Detect which cell encompasses the target text, then output its (X, Y) center coordinate. 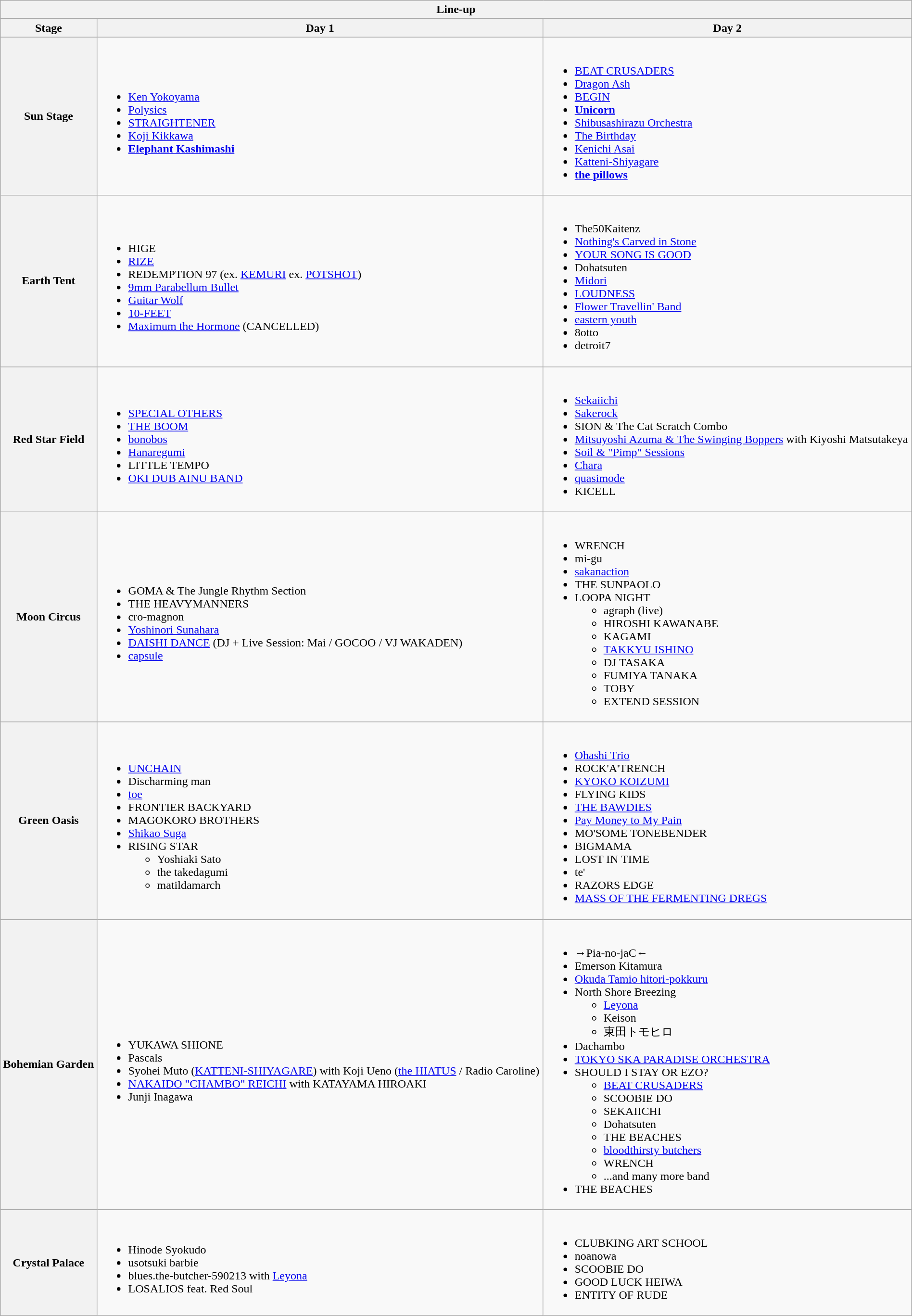
HIGERIZEREDEMPTION 97 (ex. KEMURI ex. POTSHOT)9mm Parabellum BulletGuitar Wolf10-FEETMaximum the Hormone (CANCELLED) (320, 281)
Stage (49, 28)
BEAT CRUSADERSDragon AshBEGINUnicornShibusashirazu OrchestraThe BirthdayKenichi AsaiKatteni-Shiyagarethe pillows (727, 116)
CLUBKING ART SCHOOLnoanowaSCOOBIE DOGOOD LUCK HEIWAENTITY OF RUDE (727, 1263)
Day 2 (727, 28)
Hinode Syokudousotsuki barbieblues.the-butcher-590213 with LeyonaLOSALIOS feat. Red Soul (320, 1263)
Earth Tent (49, 281)
Red Star Field (49, 439)
WRENCHmi-gusakanactionTHE SUNPAOLOLOOPA NIGHTagraph (live)HIROSHI KAWANABEKAGAMITAKKYU ISHINODJ TASAKAFUMIYA TANAKATOBYEXTEND SESSION (727, 617)
Crystal Palace (49, 1263)
Ken YokoyamaPolysicsSTRAIGHTENERKoji KikkawaElephant Kashimashi (320, 116)
Sun Stage (49, 116)
Line-up (456, 10)
SPECIAL OTHERSTHE BOOMbonobosHanaregumiLITTLE TEMPOOKI DUB AINU BAND (320, 439)
Day 1 (320, 28)
The50KaitenzNothing's Carved in StoneYOUR SONG IS GOODDohatsutenMidoriLOUDNESSFlower Travellin' Bandeastern youth8ottodetroit7 (727, 281)
GOMA & The Jungle Rhythm SectionTHE HEAVYMANNERScro-magnonYoshinori SunaharaDAISHI DANCE (DJ + Live Session: Mai / GOCOO / VJ WAKADEN)capsule (320, 617)
Moon Circus (49, 617)
Green Oasis (49, 821)
Bohemian Garden (49, 1064)
UNCHAINDischarming mantoeFRONTIER BACKYARDMAGOKORO BROTHERSShikao SugaRISING STARYoshiaki Satothe takedagumimatildamarch (320, 821)
